Locate the cell with the specified text and output its (x, y) center coordinate. 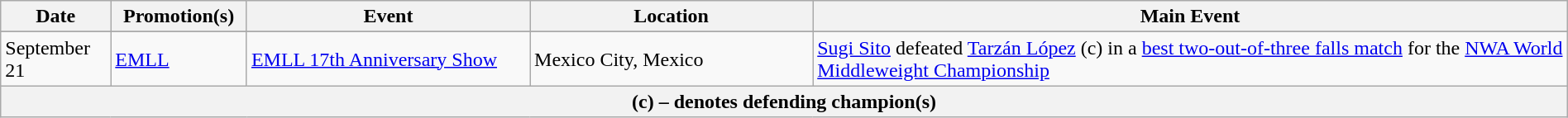
EMLL 17th Anniversary Show (388, 59)
Event (388, 17)
September 21 (56, 59)
Date (56, 17)
Promotion(s) (179, 17)
EMLL (179, 59)
Sugi Sito defeated Tarzán López (c) in a best two-out-of-three falls match for the NWA World Middleweight Championship (1191, 59)
(c) – denotes defending champion(s) (784, 101)
Mexico City, Mexico (672, 59)
Location (672, 17)
Main Event (1191, 17)
